Extract the (x, y) coordinate from the center of the cell holding the provided text.  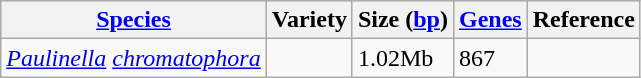
867 (490, 58)
Reference (584, 20)
Genes (490, 20)
Paulinella chromatophora (134, 58)
Size (bp) (402, 20)
Species (134, 20)
1.02Mb (402, 58)
Variety (309, 20)
